Search for the cell housing the specified text and yield its [X, Y] center coordinate. 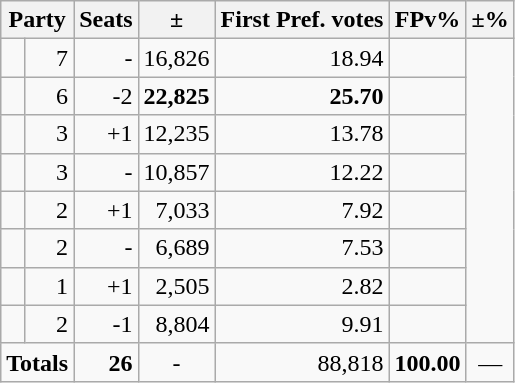
25.70 [302, 96]
-1 [106, 324]
1 [48, 286]
±% [490, 20]
FPv% [428, 20]
— [490, 362]
13.78 [302, 134]
2,505 [176, 286]
6 [48, 96]
6,689 [176, 248]
88,818 [302, 362]
7.92 [302, 210]
10,857 [176, 172]
-2 [106, 96]
7,033 [176, 210]
16,826 [176, 58]
7.53 [302, 248]
Totals [38, 362]
22,825 [176, 96]
Party [38, 20]
2.82 [302, 286]
Seats [106, 20]
100.00 [428, 362]
8,804 [176, 324]
26 [106, 362]
12,235 [176, 134]
7 [48, 58]
18.94 [302, 58]
9.91 [302, 324]
First Pref. votes [302, 20]
12.22 [302, 172]
± [176, 20]
